Find where the given text appears and provide that cell's center as [x, y] coordinate. 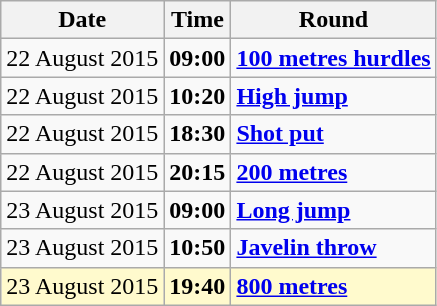
100 metres hurdles [334, 58]
10:50 [198, 248]
Long jump [334, 210]
Date [82, 20]
20:15 [198, 172]
Time [198, 20]
19:40 [198, 286]
200 metres [334, 172]
Round [334, 20]
Shot put [334, 134]
10:20 [198, 96]
High jump [334, 96]
Javelin throw [334, 248]
800 metres [334, 286]
18:30 [198, 134]
